Search for the cell housing the specified text and yield its [X, Y] center coordinate. 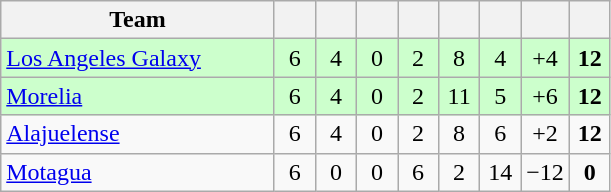
Motagua [138, 172]
−12 [546, 172]
11 [460, 96]
+4 [546, 58]
5 [500, 96]
Morelia [138, 96]
+2 [546, 134]
Los Angeles Galaxy [138, 58]
Team [138, 20]
Alajuelense [138, 134]
+6 [546, 96]
14 [500, 172]
